Extract the [X, Y] coordinate from the center of the cell holding the provided text.  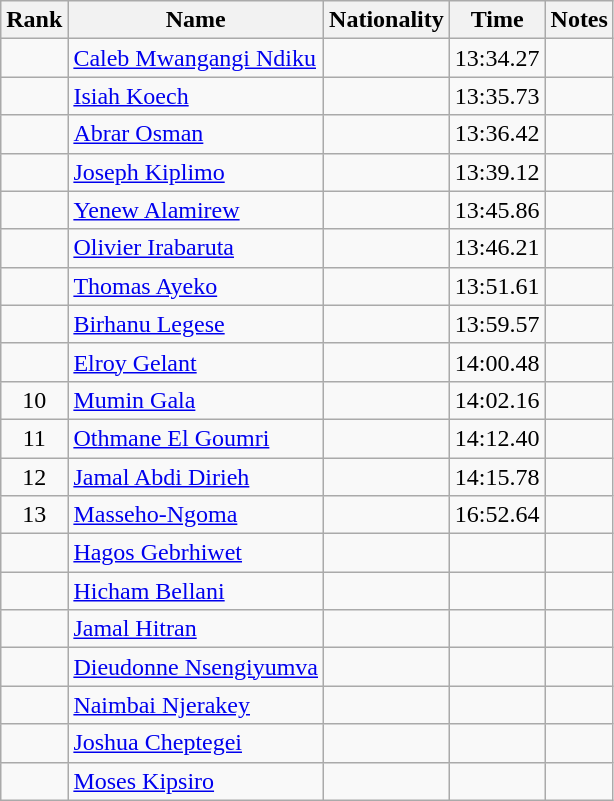
Othmane El Goumri [196, 438]
13:45.86 [497, 210]
Birhanu Legese [196, 324]
13:39.12 [497, 172]
Caleb Mwangangi Ndiku [196, 58]
13:36.42 [497, 134]
Hicham Bellani [196, 591]
14:15.78 [497, 477]
Nationality [387, 20]
13:46.21 [497, 248]
Yenew Alamirew [196, 210]
Moses Kipsiro [196, 781]
Time [497, 20]
Hagos Gebrhiwet [196, 553]
Dieudonne Nsengiyumva [196, 667]
Rank [34, 20]
Thomas Ayeko [196, 286]
13:59.57 [497, 324]
Joseph Kiplimo [196, 172]
10 [34, 400]
Notes [579, 20]
Abrar Osman [196, 134]
Masseho-Ngoma [196, 515]
13:51.61 [497, 286]
Jamal Abdi Dirieh [196, 477]
14:00.48 [497, 362]
16:52.64 [497, 515]
14:12.40 [497, 438]
Jamal Hitran [196, 629]
Mumin Gala [196, 400]
13:34.27 [497, 58]
11 [34, 438]
Naimbai Njerakey [196, 705]
Elroy Gelant [196, 362]
13:35.73 [497, 96]
13 [34, 515]
Joshua Cheptegei [196, 743]
12 [34, 477]
Name [196, 20]
Isiah Koech [196, 96]
14:02.16 [497, 400]
Olivier Irabaruta [196, 248]
